Detect which cell encompasses the target text, then output its [x, y] center coordinate. 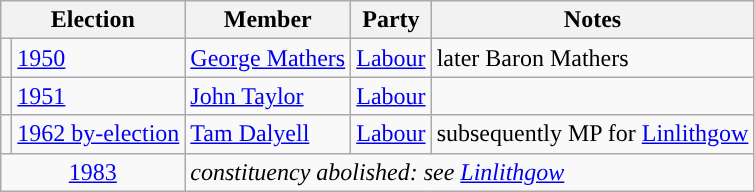
constituency abolished: see Linlithgow [470, 172]
Party [391, 20]
Member [268, 20]
Election [93, 20]
subsequently MP for Linlithgow [592, 134]
1983 [93, 172]
1950 [98, 58]
John Taylor [268, 96]
1962 by-election [98, 134]
later Baron Mathers [592, 58]
Tam Dalyell [268, 134]
George Mathers [268, 58]
1951 [98, 96]
Notes [592, 20]
